Capture the cell that displays the provided text and extract its [x, y] central coordinate. 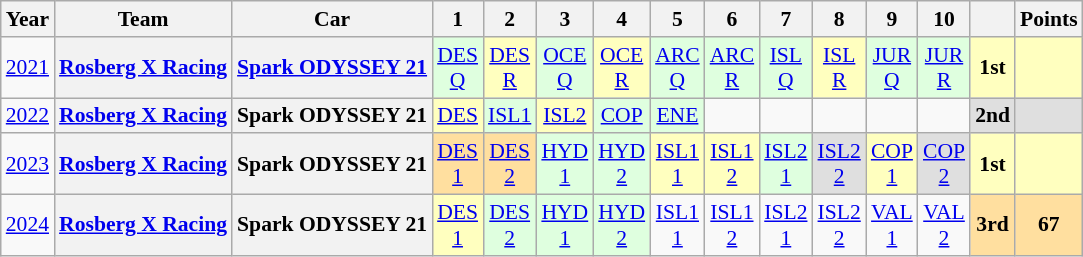
2021 [28, 68]
67 [1049, 226]
COP [622, 116]
DESQ [458, 68]
2023 [28, 164]
Team [143, 19]
Points [1049, 19]
ARCQ [678, 68]
VAL1 [892, 226]
3 [564, 19]
DESR [510, 68]
Car [332, 19]
COP1 [892, 164]
9 [892, 19]
ENE [678, 116]
2022 [28, 116]
2 [510, 19]
4 [622, 19]
2024 [28, 226]
8 [840, 19]
2nd [992, 116]
5 [678, 19]
ISL2 [564, 116]
1 [458, 19]
JURQ [892, 68]
10 [944, 19]
COP2 [944, 164]
DES [458, 116]
OCER [622, 68]
ISL1 [510, 116]
ISLR [840, 68]
ARCR [732, 68]
VAL2 [944, 226]
JURR [944, 68]
Year [28, 19]
6 [732, 19]
7 [786, 19]
3rd [992, 226]
ISLQ [786, 68]
OCEQ [564, 68]
